Scan for the cell matching the given text and deliver its (x, y) coordinate at center. 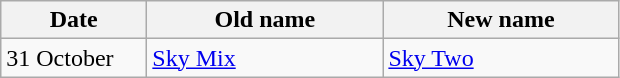
31 October (74, 58)
Old name (265, 20)
New name (501, 20)
Sky Two (501, 58)
Sky Mix (265, 58)
Date (74, 20)
